Return (X, Y) of the center of cell containing provided text 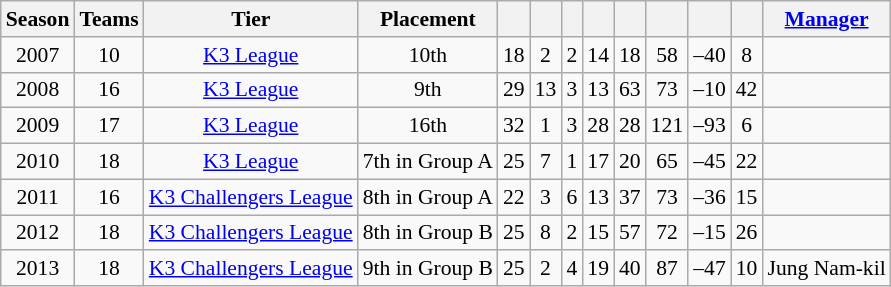
10th (428, 55)
63 (630, 90)
2009 (38, 126)
32 (514, 126)
7 (546, 162)
–47 (710, 269)
40 (630, 269)
58 (668, 55)
–93 (710, 126)
–10 (710, 90)
2010 (38, 162)
Tier (251, 19)
29 (514, 90)
Manager (826, 19)
Placement (428, 19)
20 (630, 162)
2008 (38, 90)
72 (668, 233)
9th (428, 90)
87 (668, 269)
–36 (710, 197)
7th in Group A (428, 162)
121 (668, 126)
2007 (38, 55)
–45 (710, 162)
8th in Group A (428, 197)
–40 (710, 55)
19 (598, 269)
14 (598, 55)
42 (747, 90)
16th (428, 126)
9th in Group B (428, 269)
2012 (38, 233)
2011 (38, 197)
26 (747, 233)
57 (630, 233)
Season (38, 19)
4 (572, 269)
8th in Group B (428, 233)
Teams (108, 19)
–15 (710, 233)
37 (630, 197)
65 (668, 162)
Jung Nam-kil (826, 269)
2013 (38, 269)
